Extract the (X, Y) coordinate from the center of the cell holding the provided text.  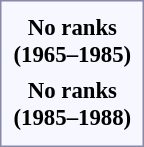
No ranks(1985–1988) (72, 104)
No ranks(1965–1985) (72, 40)
